Identify which cell holds the provided text, then report its [x, y] central coordinate. 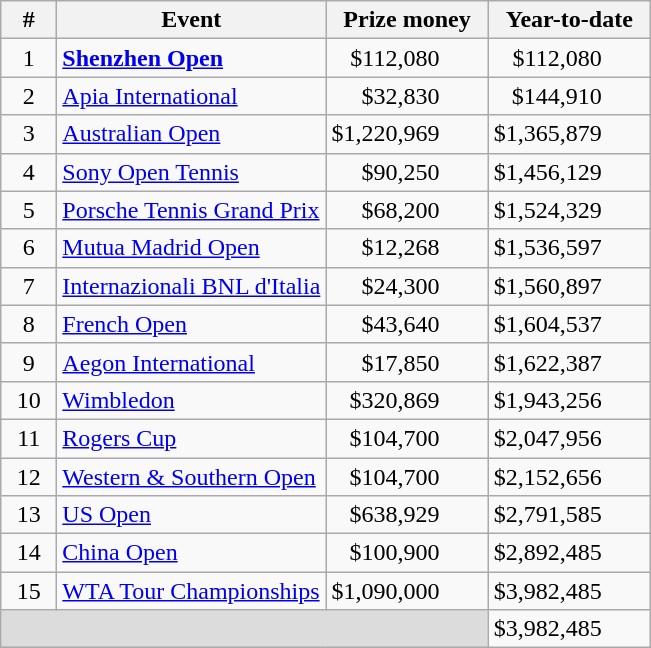
$43,640 [407, 324]
$2,791,585 [569, 515]
$144,910 [569, 96]
$17,850 [407, 362]
8 [29, 324]
Porsche Tennis Grand Prix [192, 210]
Western & Southern Open [192, 477]
$1,622,387 [569, 362]
$2,152,656 [569, 477]
Internazionali BNL d'Italia [192, 286]
Prize money [407, 20]
13 [29, 515]
7 [29, 286]
9 [29, 362]
Sony Open Tennis [192, 172]
4 [29, 172]
$12,268 [407, 248]
Mutua Madrid Open [192, 248]
$1,090,000 [407, 591]
Year-to-date [569, 20]
Shenzhen Open [192, 58]
$1,943,256 [569, 400]
French Open [192, 324]
Apia International [192, 96]
11 [29, 438]
$24,300 [407, 286]
$2,047,956 [569, 438]
Wimbledon [192, 400]
# [29, 20]
$2,892,485 [569, 553]
WTA Tour Championships [192, 591]
Aegon International [192, 362]
1 [29, 58]
$1,560,897 [569, 286]
3 [29, 134]
US Open [192, 515]
12 [29, 477]
15 [29, 591]
$68,200 [407, 210]
5 [29, 210]
$320,869 [407, 400]
$638,929 [407, 515]
$1,524,329 [569, 210]
14 [29, 553]
$1,220,969 [407, 134]
6 [29, 248]
Rogers Cup [192, 438]
Event [192, 20]
10 [29, 400]
$1,604,537 [569, 324]
China Open [192, 553]
2 [29, 96]
$32,830 [407, 96]
$1,536,597 [569, 248]
$100,900 [407, 553]
Australian Open [192, 134]
$90,250 [407, 172]
$1,365,879 [569, 134]
$1,456,129 [569, 172]
